From the cell containing the given text, extract its center point as [X, Y] coordinate. 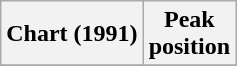
Peakposition [189, 34]
Chart (1991) [72, 34]
